For the text-containing cell, return its midpoint in (x, y) coordinate format. 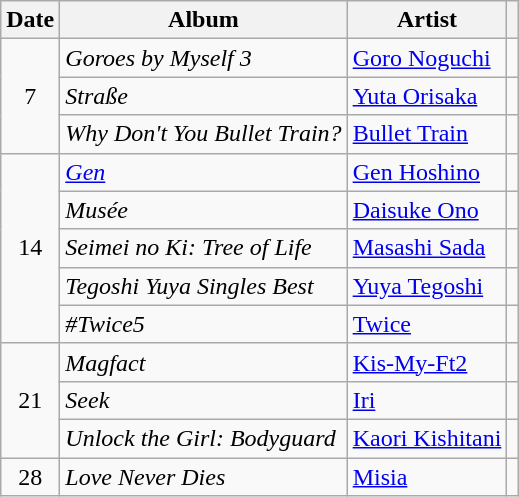
Magfact (204, 362)
Gen Hoshino (427, 172)
Seek (204, 400)
Date (30, 20)
#Twice5 (204, 324)
Goro Noguchi (427, 58)
Misia (427, 477)
Musée (204, 210)
14 (30, 248)
Iri (427, 400)
Twice (427, 324)
Why Don't You Bullet Train? (204, 134)
Album (204, 20)
Daisuke Ono (427, 210)
Artist (427, 20)
7 (30, 96)
28 (30, 477)
Tegoshi Yuya Singles Best (204, 286)
Yuta Orisaka (427, 96)
Seimei no Ki: Tree of Life (204, 248)
Kis-My-Ft2 (427, 362)
Unlock the Girl: Bodyguard (204, 438)
21 (30, 400)
Goroes by Myself 3 (204, 58)
Kaori Kishitani (427, 438)
Gen (204, 172)
Bullet Train (427, 134)
Masashi Sada (427, 248)
Yuya Tegoshi (427, 286)
Love Never Dies (204, 477)
Straße (204, 96)
